Return the [x, y] coordinate for the center point of the cell that contains the specified text.  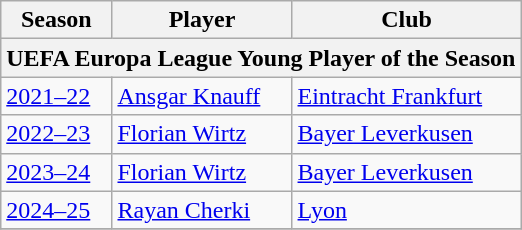
2024–25 [56, 210]
UEFA Europa League Young Player of the Season [261, 58]
Eintracht Frankfurt [406, 96]
Rayan Cherki [202, 210]
2022–23 [56, 134]
Ansgar Knauff [202, 96]
Season [56, 20]
2021–22 [56, 96]
Player [202, 20]
Lyon [406, 210]
Club [406, 20]
2023–24 [56, 172]
